Provide the [X, Y] coordinate of the cell's center where the given text is located.  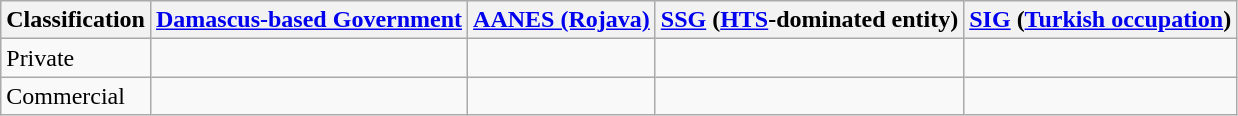
Private [76, 58]
Commercial [76, 96]
AANES (Rojava) [562, 20]
SSG (HTS-dominated entity) [809, 20]
Classification [76, 20]
Damascus-based Government [308, 20]
SIG (Turkish occupation) [1100, 20]
